Provide the [X, Y] coordinate of the cell's center where the given text is located.  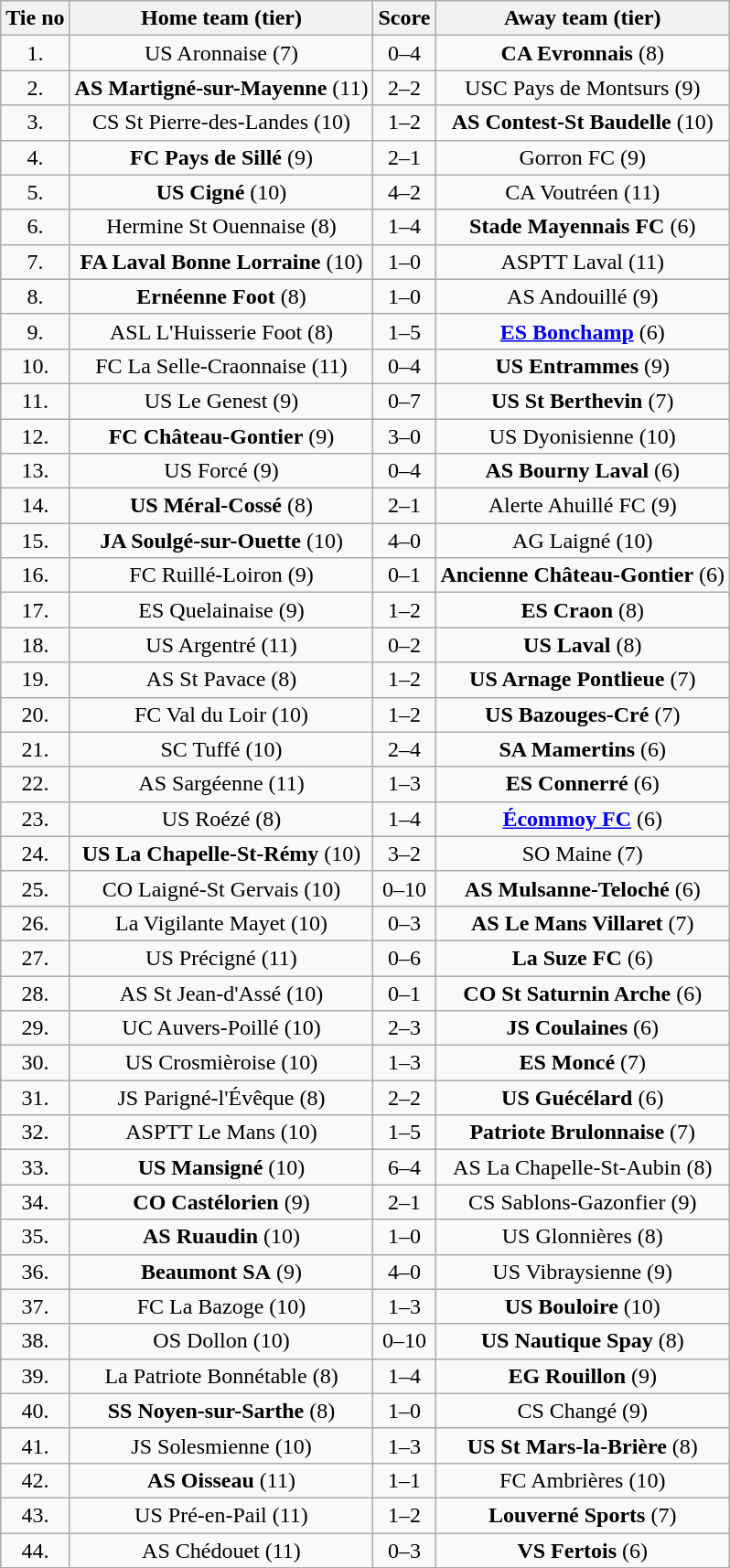
US Nautique Spay (8) [583, 1341]
ES Connerré (6) [583, 784]
US Méral-Cossé (8) [221, 506]
34. [35, 1202]
Tie no [35, 18]
AS Chédouet (11) [221, 1551]
US Laval (8) [583, 645]
JS Parigné-l'Évêque (8) [221, 1098]
40. [35, 1411]
CO Laigné-St Gervais (10) [221, 888]
8. [35, 296]
1. [35, 53]
FC Château-Gontier (9) [221, 436]
18. [35, 645]
US Bouloire (10) [583, 1306]
CO Castélorien (9) [221, 1202]
19. [35, 680]
ASPTT Le Mans (10) [221, 1133]
Away team (tier) [583, 18]
SC Tuffé (10) [221, 749]
16. [35, 575]
11. [35, 401]
AS St Pavace (8) [221, 680]
Gorron FC (9) [583, 157]
44. [35, 1551]
27. [35, 958]
21. [35, 749]
US Entrammes (9) [583, 366]
US Glonnières (8) [583, 1237]
US Le Genest (9) [221, 401]
US St Berthevin (7) [583, 401]
Ancienne Château-Gontier (6) [583, 575]
28. [35, 993]
24. [35, 854]
US Argentré (11) [221, 645]
5. [35, 192]
2–4 [404, 749]
US Vibraysienne (9) [583, 1272]
2–3 [404, 1028]
CS St Pierre-des-Landes (10) [221, 123]
0–7 [404, 401]
US Roézé (8) [221, 819]
6. [35, 227]
31. [35, 1098]
Alerte Ahuillé FC (9) [583, 506]
USC Pays de Montsurs (9) [583, 88]
12. [35, 436]
ASL L'Huisserie Foot (8) [221, 331]
FC La Selle-Craonnaise (11) [221, 366]
US Mansigné (10) [221, 1167]
4. [35, 157]
La Vigilante Mayet (10) [221, 923]
29. [35, 1028]
Hermine St Ouennaise (8) [221, 227]
AS Oisseau (11) [221, 1480]
26. [35, 923]
ASPTT Laval (11) [583, 262]
14. [35, 506]
39. [35, 1376]
9. [35, 331]
FC Pays de Sillé (9) [221, 157]
ES Quelainaise (9) [221, 610]
AS Martigné-sur-Mayenne (11) [221, 88]
EG Rouillon (9) [583, 1376]
AS Bourny Laval (6) [583, 471]
22. [35, 784]
US Précigné (11) [221, 958]
3–2 [404, 854]
25. [35, 888]
SO Maine (7) [583, 854]
Ernéenne Foot (8) [221, 296]
JS Solesmienne (10) [221, 1445]
36. [35, 1272]
1–1 [404, 1480]
Beaumont SA (9) [221, 1272]
AS Contest-St Baudelle (10) [583, 123]
US Guécélard (6) [583, 1098]
JA Soulgé-sur-Ouette (10) [221, 541]
37. [35, 1306]
AS Sargéenne (11) [221, 784]
US Dyonisienne (10) [583, 436]
US Pré-en-Pail (11) [221, 1515]
UC Auvers-Poillé (10) [221, 1028]
30. [35, 1063]
US Cigné (10) [221, 192]
33. [35, 1167]
AS Mulsanne-Teloché (6) [583, 888]
7. [35, 262]
Score [404, 18]
Stade Mayennais FC (6) [583, 227]
AS St Jean-d'Assé (10) [221, 993]
US St Mars-la-Brière (8) [583, 1445]
AS Ruaudin (10) [221, 1237]
AS La Chapelle-St-Aubin (8) [583, 1167]
CA Voutréen (11) [583, 192]
FC Val du Loir (10) [221, 714]
VS Fertois (6) [583, 1551]
Louverné Sports (7) [583, 1515]
20. [35, 714]
FC Ruillé-Loiron (9) [221, 575]
38. [35, 1341]
0–2 [404, 645]
FC Ambrières (10) [583, 1480]
US Bazouges-Cré (7) [583, 714]
OS Dollon (10) [221, 1341]
42. [35, 1480]
FA Laval Bonne Lorraine (10) [221, 262]
CO St Saturnin Arche (6) [583, 993]
SS Noyen-sur-Sarthe (8) [221, 1411]
Patriote Brulonnaise (7) [583, 1133]
3. [35, 123]
32. [35, 1133]
SA Mamertins (6) [583, 749]
41. [35, 1445]
23. [35, 819]
Home team (tier) [221, 18]
3–0 [404, 436]
AS Andouillé (9) [583, 296]
La Suze FC (6) [583, 958]
JS Coulaines (6) [583, 1028]
US Crosmièroise (10) [221, 1063]
17. [35, 610]
US Forcé (9) [221, 471]
43. [35, 1515]
15. [35, 541]
Écommoy FC (6) [583, 819]
ES Craon (8) [583, 610]
US Arnage Pontlieue (7) [583, 680]
CA Evronnais (8) [583, 53]
US Aronnaise (7) [221, 53]
AG Laigné (10) [583, 541]
FC La Bazoge (10) [221, 1306]
US La Chapelle-St-Rémy (10) [221, 854]
0–6 [404, 958]
ES Bonchamp (6) [583, 331]
13. [35, 471]
4–2 [404, 192]
ES Moncé (7) [583, 1063]
La Patriote Bonnétable (8) [221, 1376]
10. [35, 366]
AS Le Mans Villaret (7) [583, 923]
CS Sablons-Gazonfier (9) [583, 1202]
35. [35, 1237]
6–4 [404, 1167]
2. [35, 88]
CS Changé (9) [583, 1411]
